Output the [x, y] coordinate of the center of the cell containing the given text.  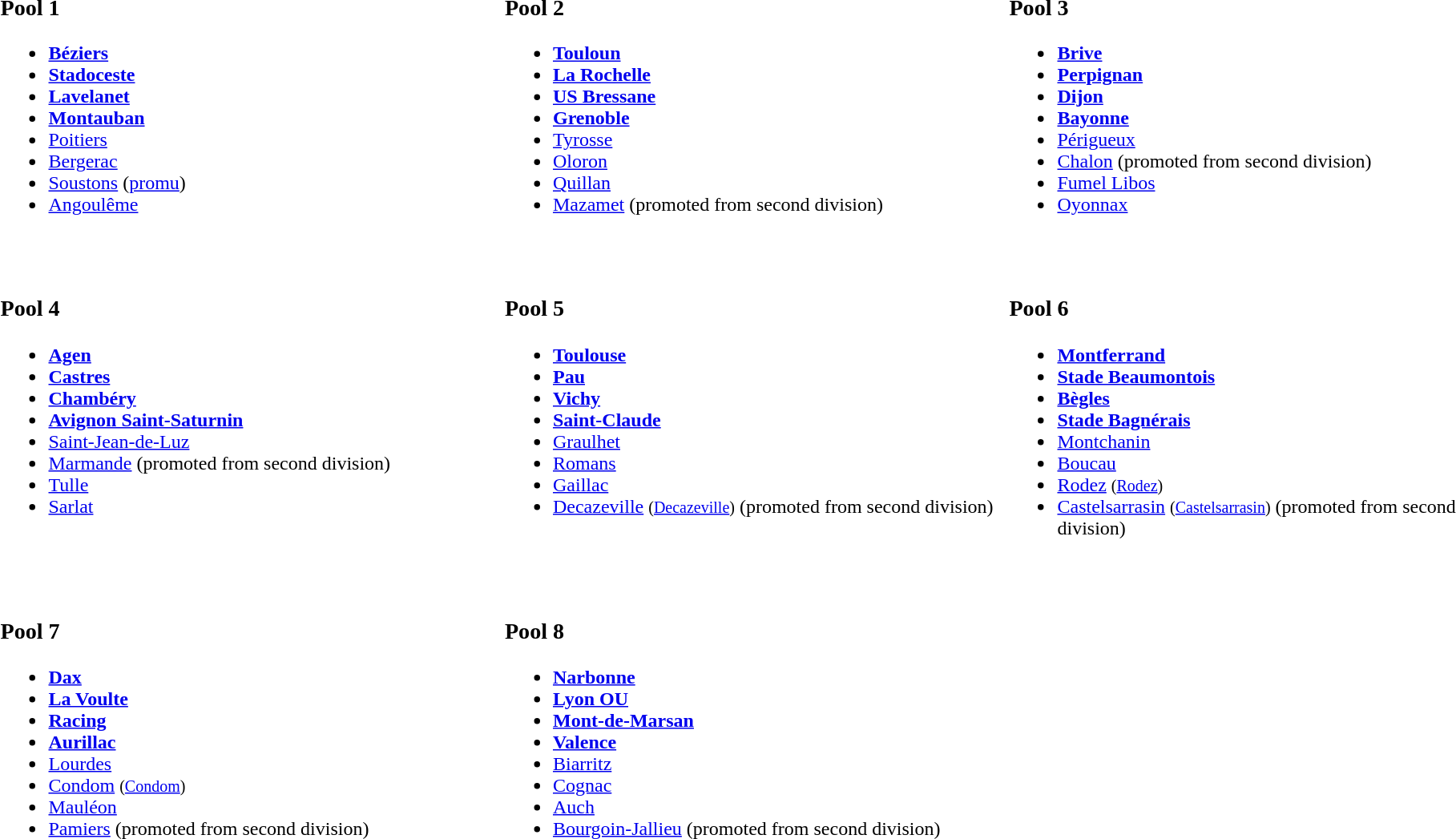
Pool 5ToulousePauVichySaint-ClaudeGraulhetRomansGaillacDecazeville (Decazeville) (promoted from second division) [749, 404]
